Provide the [x, y] coordinate of the cell's center where the given text is located.  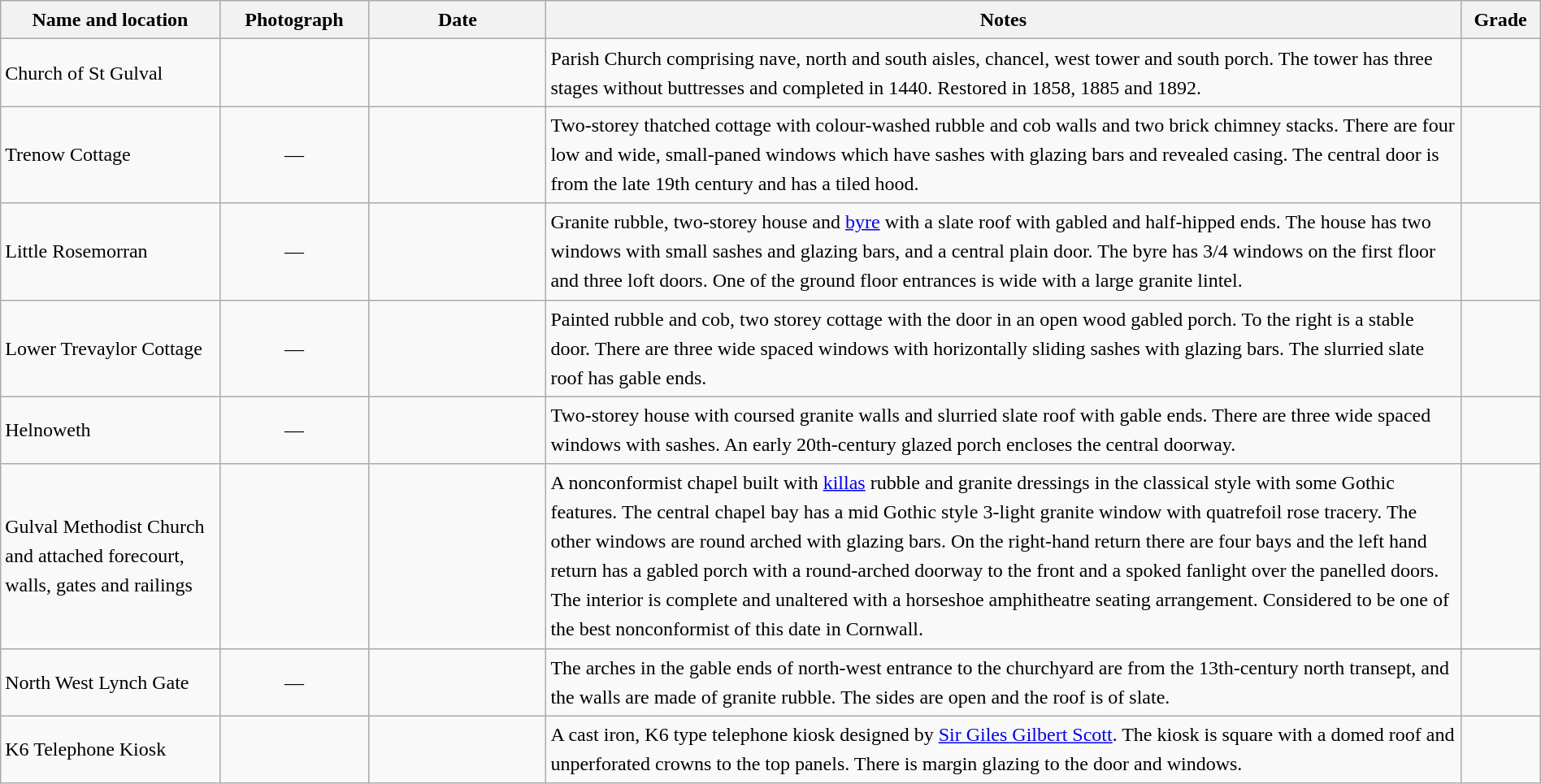
Notes [1003, 19]
Lower Trevaylor Cottage [111, 348]
Grade [1500, 19]
Little Rosemorran [111, 252]
Gulval Methodist Church and attached forecourt, walls, gates and railings [111, 556]
K6 Telephone Kiosk [111, 749]
Helnoweth [111, 431]
Photograph [294, 19]
North West Lynch Gate [111, 682]
Church of St Gulval [111, 73]
Name and location [111, 19]
Date [458, 19]
Trenow Cottage [111, 154]
